Determine the (X, Y) coordinate at the center of the cell enclosing the given text.  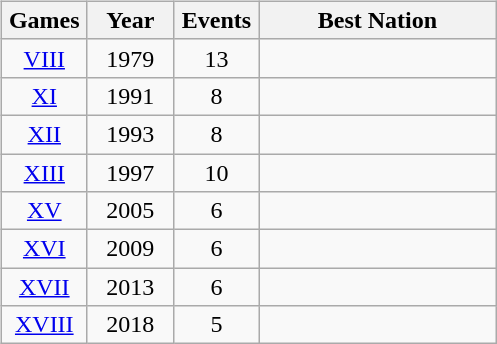
Events (216, 20)
13 (216, 58)
XVI (44, 249)
1991 (130, 96)
XIII (44, 173)
10 (216, 173)
Best Nation (377, 20)
1993 (130, 134)
XII (44, 134)
2018 (130, 325)
2013 (130, 287)
XVIII (44, 325)
VIII (44, 58)
XI (44, 96)
Year (130, 20)
2009 (130, 249)
5 (216, 325)
XVII (44, 287)
2005 (130, 211)
Games (44, 20)
1997 (130, 173)
1979 (130, 58)
XV (44, 211)
